Identify which cell holds the provided text, then report its (x, y) central coordinate. 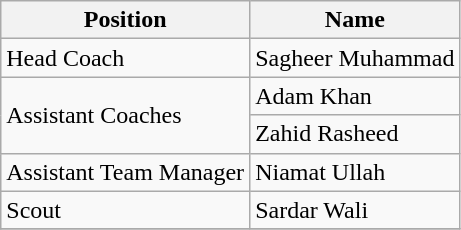
Niamat Ullah (355, 172)
Adam Khan (355, 96)
Zahid Rasheed (355, 134)
Position (126, 20)
Sagheer Muhammad (355, 58)
Scout (126, 210)
Assistant Coaches (126, 115)
Name (355, 20)
Assistant Team Manager (126, 172)
Head Coach (126, 58)
Sardar Wali (355, 210)
